Extract the [X, Y] coordinate from the center of the cell holding the provided text.  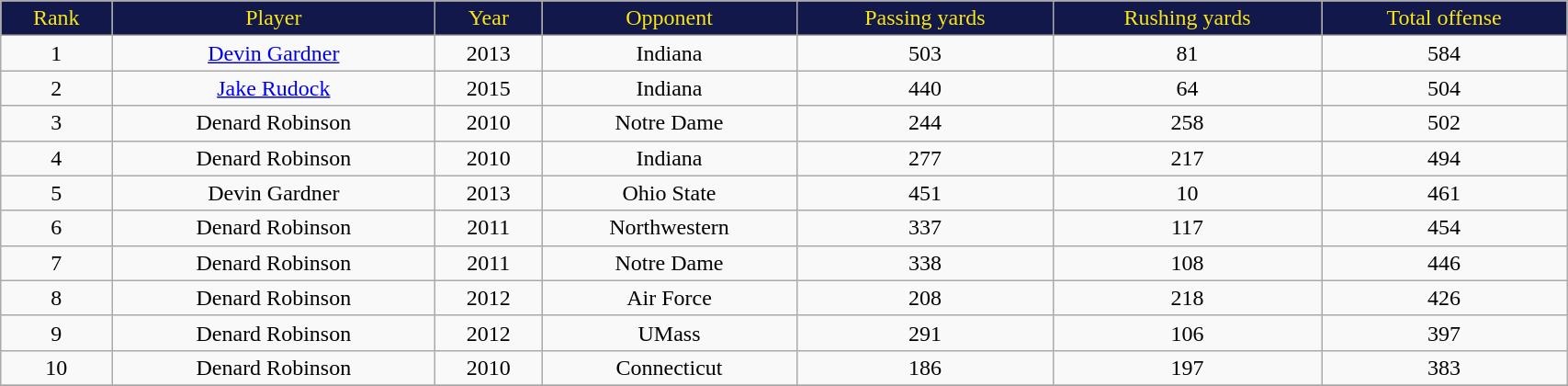
446 [1444, 263]
Year [489, 18]
Connecticut [670, 368]
217 [1187, 158]
504 [1444, 88]
454 [1444, 228]
291 [924, 333]
258 [1187, 123]
1 [57, 53]
584 [1444, 53]
81 [1187, 53]
337 [924, 228]
440 [924, 88]
3 [57, 123]
117 [1187, 228]
7 [57, 263]
Ohio State [670, 193]
9 [57, 333]
397 [1444, 333]
Northwestern [670, 228]
Passing yards [924, 18]
Jake Rudock [274, 88]
Player [274, 18]
6 [57, 228]
338 [924, 263]
383 [1444, 368]
502 [1444, 123]
277 [924, 158]
218 [1187, 298]
426 [1444, 298]
451 [924, 193]
494 [1444, 158]
5 [57, 193]
2 [57, 88]
503 [924, 53]
8 [57, 298]
461 [1444, 193]
244 [924, 123]
64 [1187, 88]
Rushing yards [1187, 18]
4 [57, 158]
Air Force [670, 298]
UMass [670, 333]
186 [924, 368]
106 [1187, 333]
197 [1187, 368]
Total offense [1444, 18]
108 [1187, 263]
Opponent [670, 18]
Rank [57, 18]
2015 [489, 88]
208 [924, 298]
